From the cell containing the given text, extract its center point as [X, Y] coordinate. 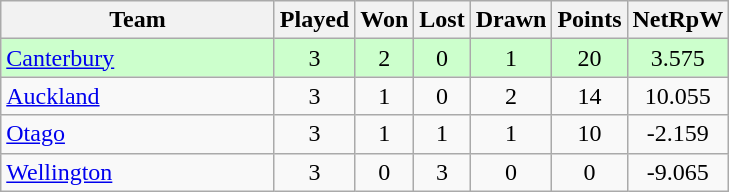
10.055 [678, 96]
Wellington [138, 172]
Played [314, 20]
-2.159 [678, 134]
10 [590, 134]
20 [590, 58]
Auckland [138, 96]
Team [138, 20]
Points [590, 20]
Otago [138, 134]
3.575 [678, 58]
14 [590, 96]
Lost [442, 20]
Drawn [511, 20]
Won [384, 20]
-9.065 [678, 172]
NetRpW [678, 20]
Canterbury [138, 58]
